Extract the [X, Y] coordinate from the center of the cell holding the provided text.  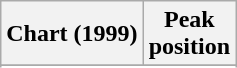
Peakposition [189, 34]
Chart (1999) [72, 34]
